Find where the given text appears and provide that cell's center as [X, Y] coordinate. 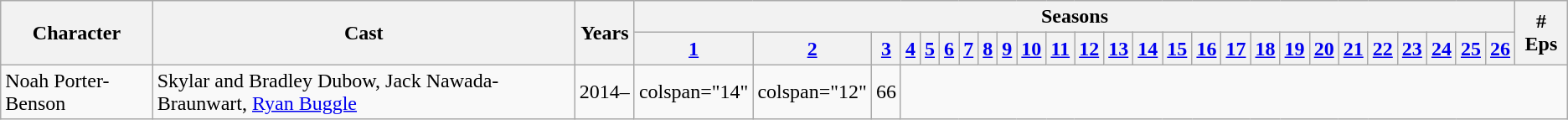
21 [1354, 49]
Noah Porter-Benson [77, 92]
22 [1382, 49]
26 [1501, 49]
Years [605, 33]
16 [1206, 49]
6 [950, 49]
5 [930, 49]
4 [910, 49]
17 [1236, 49]
20 [1323, 49]
19 [1295, 49]
colspan="14" [694, 92]
# Eps [1541, 33]
13 [1119, 49]
15 [1178, 49]
23 [1412, 49]
9 [1007, 49]
3 [886, 49]
24 [1441, 49]
66 [886, 92]
Cast [364, 33]
colspan="12" [812, 92]
7 [968, 49]
2 [812, 49]
25 [1471, 49]
Seasons [1074, 17]
Skylar and Bradley Dubow, Jack Nawada-Braunwart, Ryan Buggle [364, 92]
8 [988, 49]
12 [1089, 49]
11 [1060, 49]
10 [1032, 49]
Character [77, 33]
2014– [605, 92]
18 [1265, 49]
14 [1148, 49]
1 [694, 49]
